From the cell containing the given text, extract its center point as (x, y) coordinate. 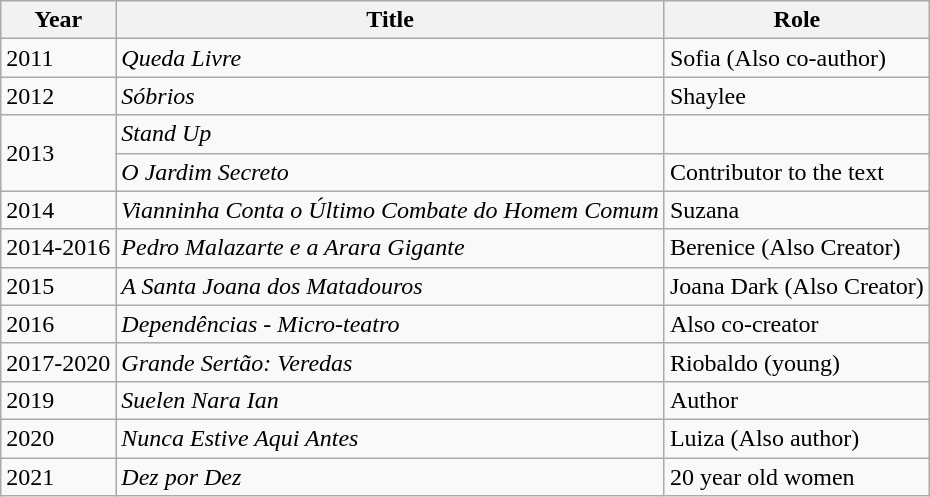
2019 (58, 400)
20 year old women (796, 477)
Sofia (Also co-author) (796, 58)
Year (58, 20)
Shaylee (796, 96)
2014 (58, 210)
Luiza (Also author) (796, 438)
Title (390, 20)
2012 (58, 96)
Stand Up (390, 134)
2016 (58, 324)
Author (796, 400)
Suzana (796, 210)
Dez por Dez (390, 477)
A Santa Joana dos Matadouros (390, 286)
2021 (58, 477)
Nunca Estive Aqui Antes (390, 438)
Suelen Nara Ian (390, 400)
2011 (58, 58)
Berenice (Also Creator) (796, 248)
Queda Livre (390, 58)
Sóbrios (390, 96)
Joana Dark (Also Creator) (796, 286)
Dependências - Micro-teatro (390, 324)
Riobaldo (young) (796, 362)
2015 (58, 286)
2014-2016 (58, 248)
O Jardim Secreto (390, 172)
Contributor to the text (796, 172)
Vianninha Conta o Último Combate do Homem Comum (390, 210)
2020 (58, 438)
Pedro Malazarte e a Arara Gigante (390, 248)
Role (796, 20)
2017-2020 (58, 362)
Grande Sertão: Veredas (390, 362)
2013 (58, 153)
Also co-creator (796, 324)
